Locate the cell with the specified text and output its [X, Y] center coordinate. 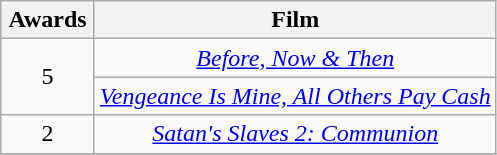
Vengeance Is Mine, All Others Pay Cash [295, 96]
Satan's Slaves 2: Communion [295, 134]
5 [48, 77]
2 [48, 134]
Before, Now & Then [295, 58]
Awards [48, 20]
Film [295, 20]
